Return (x, y) of the center of cell containing provided text 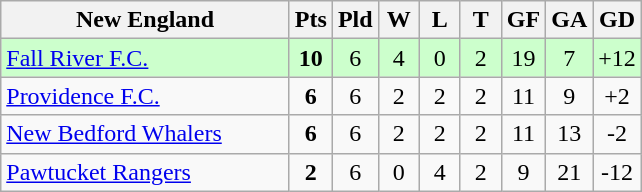
GF (523, 20)
GA (570, 20)
-12 (618, 172)
New England (146, 20)
Pts (310, 20)
19 (523, 58)
21 (570, 172)
New Bedford Whalers (146, 134)
W (398, 20)
-2 (618, 134)
10 (310, 58)
Fall River F.C. (146, 58)
Providence F.C. (146, 96)
T (480, 20)
L (440, 20)
Pld (355, 20)
+12 (618, 58)
13 (570, 134)
+2 (618, 96)
GD (618, 20)
Pawtucket Rangers (146, 172)
7 (570, 58)
